Output the [x, y] coordinate of the center of the cell containing the given text.  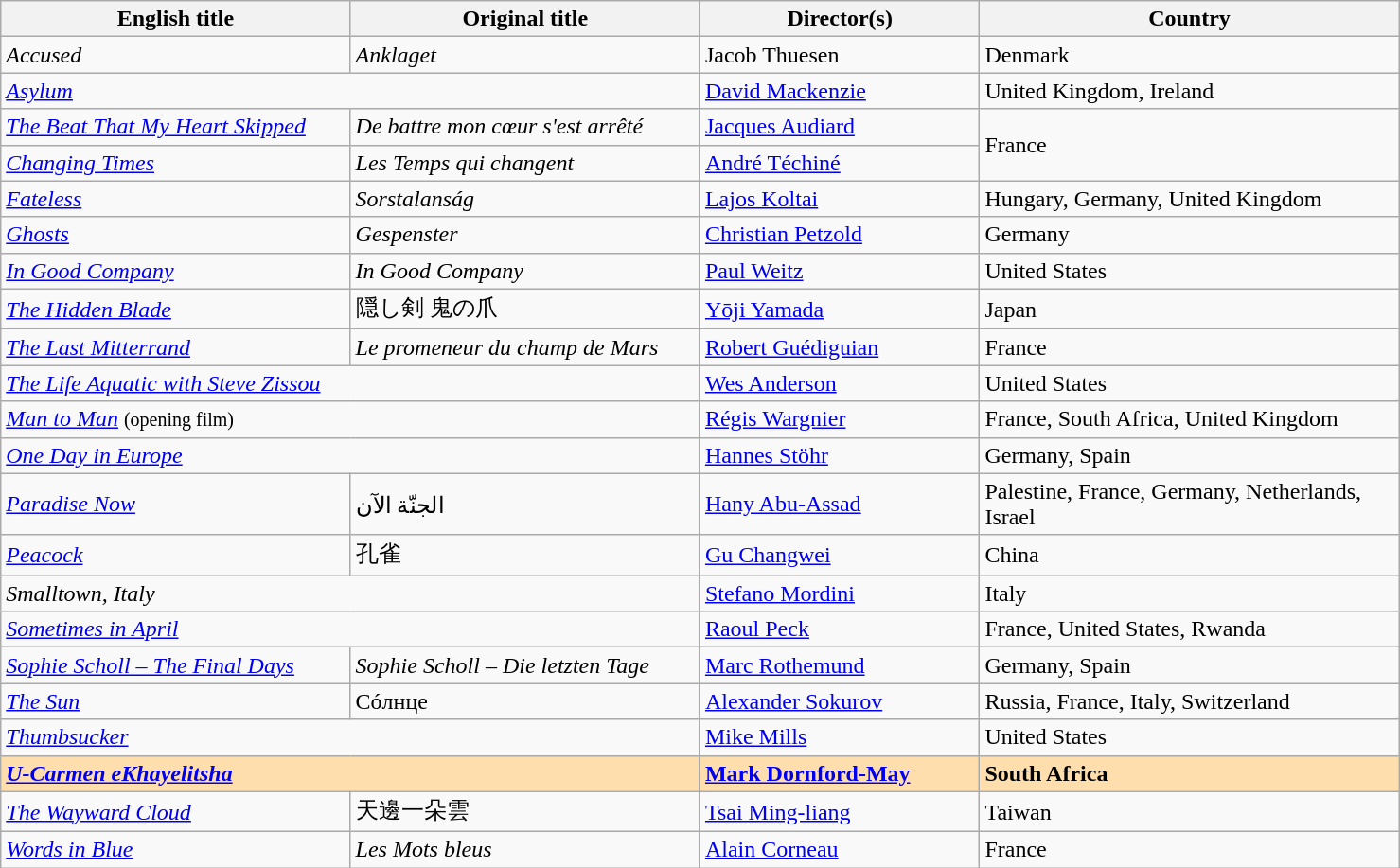
Hungary, Germany, United Kingdom [1189, 199]
Sorstalanság [524, 199]
天邊一朵雲 [524, 812]
Raoul Peck [839, 629]
Mark Dornford-May [839, 773]
Gu Changwei [839, 555]
Words in Blue [176, 850]
One Day in Europe [350, 455]
孔雀 [524, 555]
The Sun [176, 701]
Smalltown, Italy [350, 593]
Accused [176, 55]
Lajos Koltai [839, 199]
Italy [1189, 593]
Hany Abu-Assad [839, 504]
Régis Wargnier [839, 419]
Alexander Sokurov [839, 701]
Gespenster [524, 235]
The Beat That My Heart Skipped [176, 127]
Russia, France, Italy, Switzerland [1189, 701]
Mike Mills [839, 737]
United Kingdom, Ireland [1189, 91]
Paul Weitz [839, 271]
Palestine, France, Germany, Netherlands, Israel [1189, 504]
Anklaget [524, 55]
Director(s) [839, 19]
Tsai Ming-liang [839, 812]
The Last Mitterrand [176, 347]
Jacques Audiard [839, 127]
Paradise Now [176, 504]
David Mackenzie [839, 91]
Le promeneur du champ de Mars [524, 347]
Сóлнце [524, 701]
The Wayward Cloud [176, 812]
Thumbsucker [350, 737]
Asylum [350, 91]
Alain Corneau [839, 850]
Country [1189, 19]
Jacob Thuesen [839, 55]
Yōji Yamada [839, 309]
Sophie Scholl – Die letzten Tage [524, 665]
Denmark [1189, 55]
Japan [1189, 309]
France, United States, Rwanda [1189, 629]
De battre mon cœur s'est arrêté [524, 127]
Les Temps qui changent [524, 163]
Robert Guédiguian [839, 347]
隠し剣 鬼の爪 [524, 309]
Sophie Scholl – The Final Days [176, 665]
Marc Rothemund [839, 665]
Changing Times [176, 163]
Hannes Stöhr [839, 455]
Christian Petzold [839, 235]
Peacock [176, 555]
الجنّة الآن [524, 504]
U-Carmen eKhayelitsha [350, 773]
Ghosts [176, 235]
The Hidden Blade [176, 309]
France, South Africa, United Kingdom [1189, 419]
South Africa [1189, 773]
Germany [1189, 235]
Wes Anderson [839, 383]
China [1189, 555]
André Téchiné [839, 163]
Man to Man (opening film) [350, 419]
The Life Aquatic with Steve Zissou [350, 383]
Sometimes in April [350, 629]
English title [176, 19]
Stefano Mordini [839, 593]
Fateless [176, 199]
Original title [524, 19]
Taiwan [1189, 812]
Les Mots bleus [524, 850]
